Return (x, y) of the center of cell containing provided text 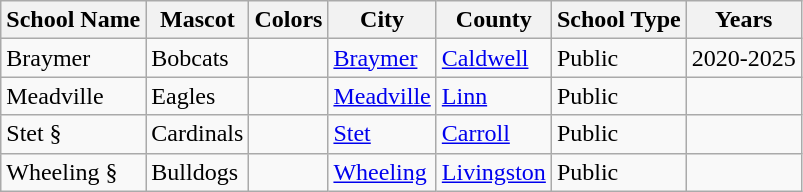
School Type (618, 20)
2020-2025 (744, 58)
Cardinals (198, 134)
Bobcats (198, 58)
Mascot (198, 20)
City (382, 20)
Livingston (494, 172)
Linn (494, 96)
Caldwell (494, 58)
Carroll (494, 134)
Colors (288, 20)
Years (744, 20)
Bulldogs (198, 172)
County (494, 20)
Stet § (74, 134)
Wheeling (382, 172)
Eagles (198, 96)
School Name (74, 20)
Wheeling § (74, 172)
Stet (382, 134)
